For the text-containing cell, return its midpoint in [x, y] coordinate format. 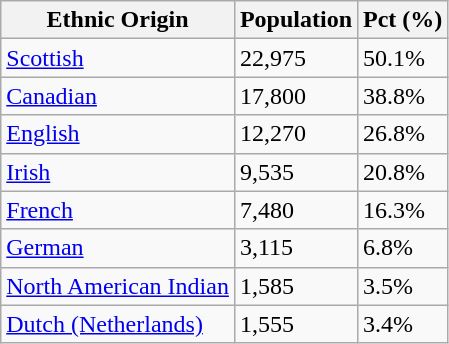
26.8% [403, 134]
Canadian [118, 96]
Dutch (Netherlands) [118, 324]
Irish [118, 172]
17,800 [296, 96]
French [118, 210]
Pct (%) [403, 20]
North American Indian [118, 286]
1,555 [296, 324]
6.8% [403, 248]
7,480 [296, 210]
English [118, 134]
22,975 [296, 58]
20.8% [403, 172]
1,585 [296, 286]
3.4% [403, 324]
German [118, 248]
Scottish [118, 58]
50.1% [403, 58]
16.3% [403, 210]
38.8% [403, 96]
9,535 [296, 172]
Ethnic Origin [118, 20]
3.5% [403, 286]
12,270 [296, 134]
Population [296, 20]
3,115 [296, 248]
